Output the (x, y) coordinate of the center of the cell containing the given text.  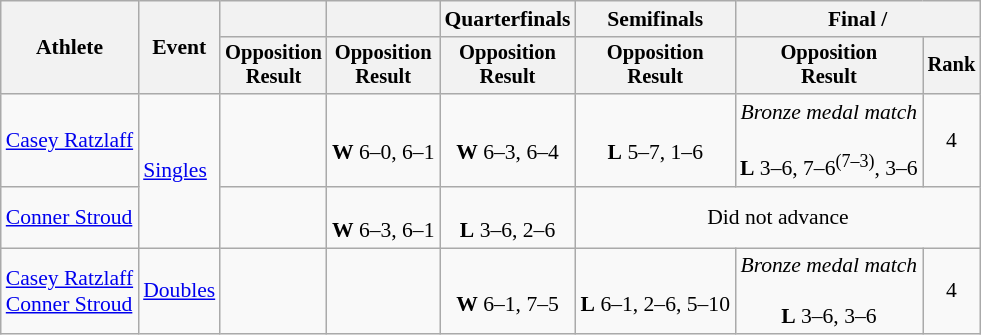
Did not advance (778, 218)
Casey Ratzlaff (70, 140)
Event (179, 48)
W 6–3, 6–4 (508, 140)
W 6–0, 6–1 (384, 140)
Bronze medal matchL 3–6, 7–6(7–3), 3–6 (829, 140)
Singles (179, 170)
Conner Stroud (70, 218)
Athlete (70, 48)
Casey RatzlaffConner Stroud (70, 292)
L 3–6, 2–6 (508, 218)
L 5–7, 1–6 (656, 140)
Bronze medal matchL 3–6, 3–6 (829, 292)
L 6–1, 2–6, 5–10 (656, 292)
Rank (952, 66)
Semifinals (656, 19)
Final / (858, 19)
W 6–1, 7–5 (508, 292)
Quarterfinals (508, 19)
W 6–3, 6–1 (384, 218)
Doubles (179, 292)
